Capture the cell that displays the provided text and extract its (X, Y) central coordinate. 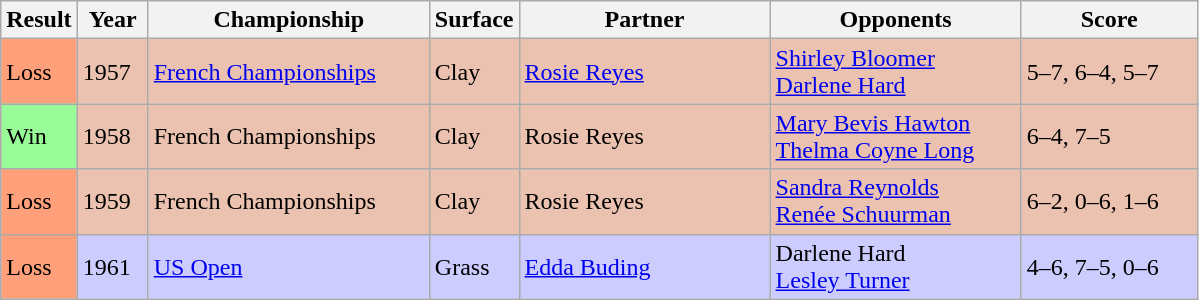
Partner (644, 20)
Win (39, 136)
Championship (288, 20)
Edda Buding (644, 266)
1959 (112, 202)
Grass (474, 266)
Score (1109, 20)
US Open (288, 266)
Mary Bevis Hawton Thelma Coyne Long (896, 136)
6–2, 0–6, 1–6 (1109, 202)
1961 (112, 266)
1958 (112, 136)
6–4, 7–5 (1109, 136)
Shirley Bloomer Darlene Hard (896, 72)
5–7, 6–4, 5–7 (1109, 72)
Result (39, 20)
Opponents (896, 20)
Year (112, 20)
Sandra Reynolds Renée Schuurman (896, 202)
Surface (474, 20)
1957 (112, 72)
Darlene Hard Lesley Turner (896, 266)
4–6, 7–5, 0–6 (1109, 266)
